Scan for the cell matching the given text and deliver its [x, y] coordinate at center. 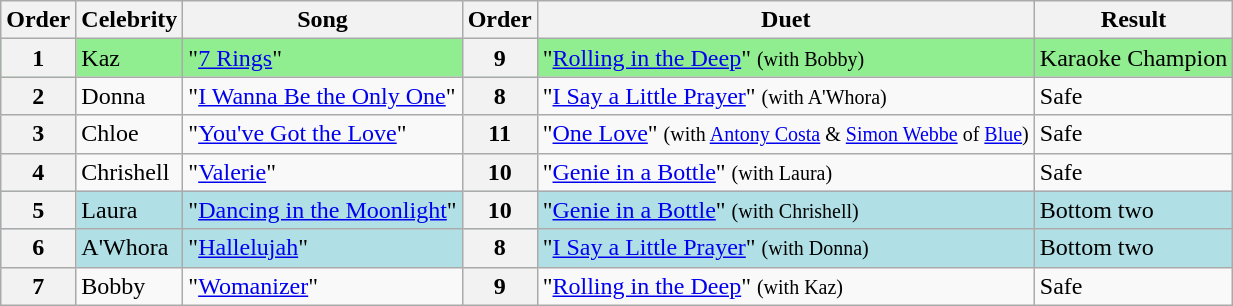
"Hallelujah" [322, 248]
Duet [786, 20]
"You've Got the Love" [322, 134]
"Womanizer" [322, 286]
Donna [130, 96]
"I Say a Little Prayer" (with A'Whora) [786, 96]
"One Love" (with Antony Costa & Simon Webbe of Blue) [786, 134]
7 [38, 286]
2 [38, 96]
1 [38, 58]
A'Whora [130, 248]
"I Say a Little Prayer" (with Donna) [786, 248]
Celebrity [130, 20]
"7 Rings" [322, 58]
Result [1133, 20]
"Rolling in the Deep" (with Kaz) [786, 286]
4 [38, 172]
"Genie in a Bottle" (with Chrishell) [786, 210]
11 [500, 134]
3 [38, 134]
Karaoke Champion [1133, 58]
Chrishell [130, 172]
"I Wanna Be the Only One" [322, 96]
Bobby [130, 286]
Song [322, 20]
"Genie in a Bottle" (with Laura) [786, 172]
"Valerie" [322, 172]
Laura [130, 210]
"Dancing in the Moonlight" [322, 210]
Chloe [130, 134]
6 [38, 248]
5 [38, 210]
Kaz [130, 58]
"Rolling in the Deep" (with Bobby) [786, 58]
